Pinpoint the cell where the given text exists, returning its (x, y) midpoint coordinate. 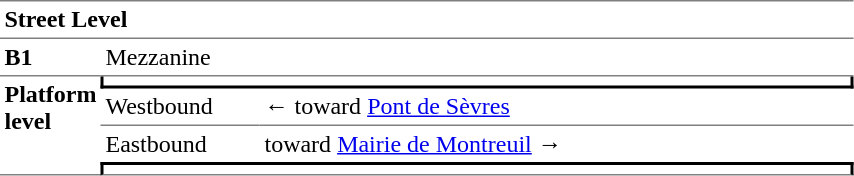
Eastbound (180, 144)
Westbound (180, 107)
← toward Pont de Sèvres (557, 107)
B1 (50, 58)
Platform level (50, 126)
toward Mairie de Montreuil → (557, 144)
Mezzanine (478, 58)
Street Level (427, 20)
